Identify which cell holds the provided text, then report its (x, y) central coordinate. 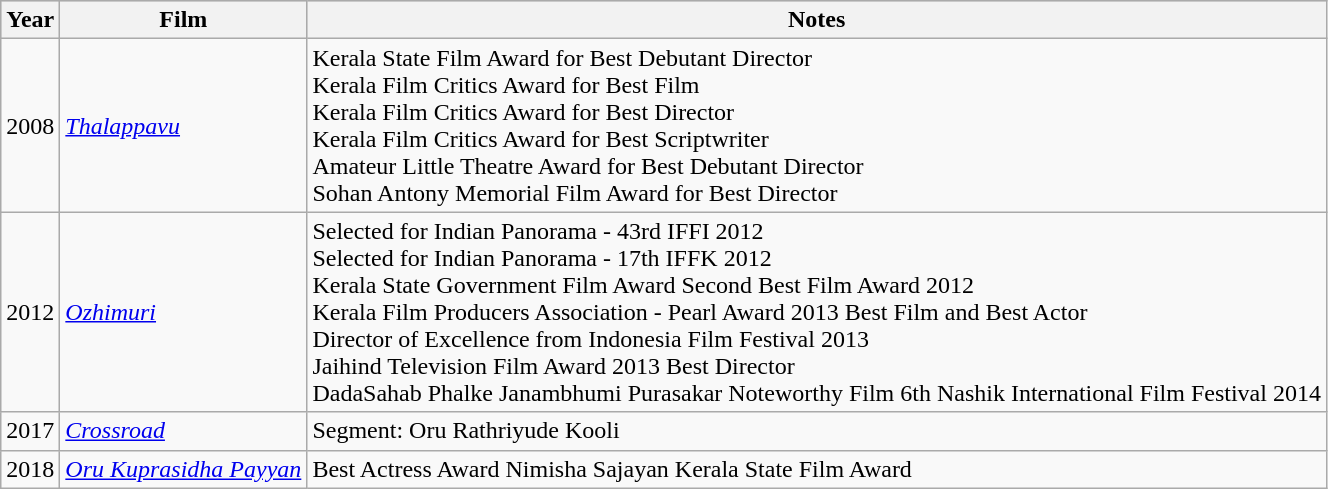
Oru Kuprasidha Payyan (184, 469)
2012 (30, 312)
Year (30, 20)
Film (184, 20)
Notes (817, 20)
Segment: Oru Rathriyude Kooli (817, 431)
Thalappavu (184, 126)
Best Actress Award Nimisha Sajayan Kerala State Film Award (817, 469)
2008 (30, 126)
Ozhimuri (184, 312)
2018 (30, 469)
Crossroad (184, 431)
2017 (30, 431)
